Identify which cell holds the provided text, then report its [X, Y] central coordinate. 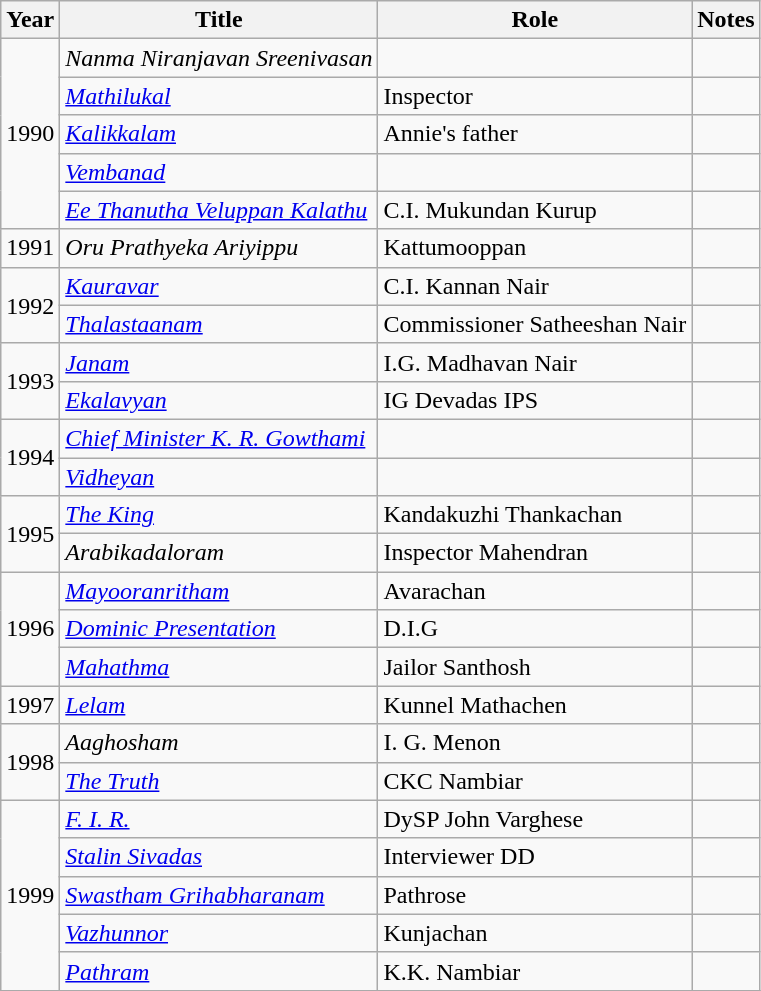
Year [30, 20]
Jailor Santhosh [535, 667]
Kunnel Mathachen [535, 705]
Kunjachan [535, 933]
Ekalavyan [219, 400]
1993 [30, 381]
Kandakuzhi Thankachan [535, 515]
1991 [30, 248]
I.G. Madhavan Nair [535, 362]
Thalastaanam [219, 324]
1999 [30, 895]
Avarachan [535, 591]
Vazhunnor [219, 933]
Dominic Presentation [219, 629]
Aaghosham [219, 743]
K.K. Nambiar [535, 971]
Inspector Mahendran [535, 553]
1994 [30, 457]
1992 [30, 305]
The King [219, 515]
Ee Thanutha Veluppan Kalathu [219, 210]
C.I. Mukundan Kurup [535, 210]
Kalikkalam [219, 134]
Oru Prathyeka Ariyippu [219, 248]
Arabikadaloram [219, 553]
Title [219, 20]
Stalin Sivadas [219, 857]
1996 [30, 629]
I. G. Menon [535, 743]
Vembanad [219, 172]
Annie's father [535, 134]
DySP John Varghese [535, 819]
Janam [219, 362]
Kauravar [219, 286]
Interviewer DD [535, 857]
Commissioner Satheeshan Nair [535, 324]
Pathram [219, 971]
1997 [30, 705]
1998 [30, 762]
Vidheyan [219, 477]
Pathrose [535, 895]
The Truth [219, 781]
Kattumooppan [535, 248]
IG Devadas IPS [535, 400]
Mahathma [219, 667]
Inspector [535, 96]
Swastham Grihabharanam [219, 895]
Lelam [219, 705]
1995 [30, 534]
Notes [726, 20]
C.I. Kannan Nair [535, 286]
Nanma Niranjavan Sreenivasan [219, 58]
Mayooranritham [219, 591]
D.I.G [535, 629]
Mathilukal [219, 96]
Role [535, 20]
1990 [30, 134]
F. I. R. [219, 819]
Chief Minister K. R. Gowthami [219, 438]
CKC Nambiar [535, 781]
